From the cell containing the given text, extract its center point as [X, Y] coordinate. 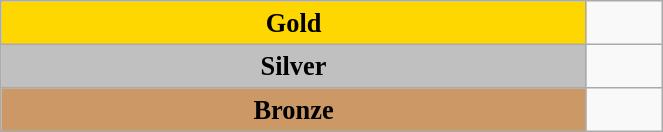
Gold [294, 22]
Bronze [294, 109]
Silver [294, 66]
